Return the [X, Y] coordinate for the center point of the cell that contains the specified text.  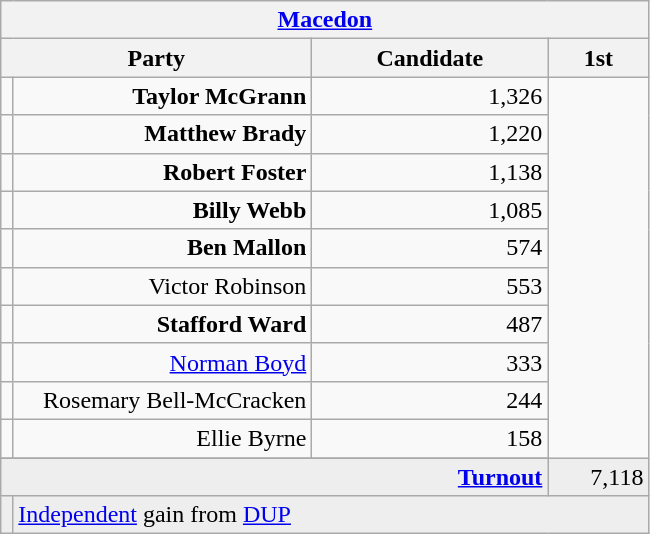
1,138 [430, 172]
Matthew Brady [162, 134]
Candidate [430, 58]
553 [430, 286]
487 [430, 324]
158 [430, 438]
1,326 [430, 96]
Victor Robinson [162, 286]
Ben Mallon [162, 248]
Norman Boyd [162, 362]
Rosemary Bell-McCracken [162, 400]
Independent gain from DUP [331, 515]
1,085 [430, 210]
Ellie Byrne [162, 438]
Party [156, 58]
333 [430, 362]
244 [430, 400]
Macedon [325, 20]
7,118 [598, 477]
Taylor McGrann [162, 96]
574 [430, 248]
Billy Webb [162, 210]
Stafford Ward [162, 324]
1st [598, 58]
Turnout [274, 477]
1,220 [430, 134]
Robert Foster [162, 172]
